Pinpoint the cell where the given text exists, returning its [x, y] midpoint coordinate. 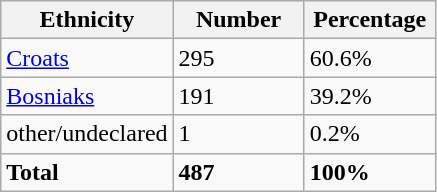
191 [238, 96]
Number [238, 20]
487 [238, 172]
Bosniaks [87, 96]
60.6% [370, 58]
100% [370, 172]
1 [238, 134]
39.2% [370, 96]
0.2% [370, 134]
other/undeclared [87, 134]
Total [87, 172]
Percentage [370, 20]
Ethnicity [87, 20]
Croats [87, 58]
295 [238, 58]
